From the cell containing the given text, extract its center point as [x, y] coordinate. 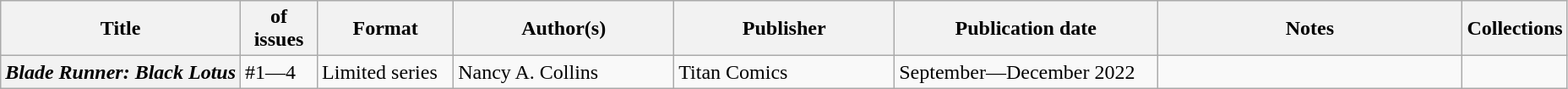
of issues [279, 29]
Publisher [784, 29]
Title [121, 29]
Publication date [1026, 29]
Limited series [385, 72]
Blade Runner: Black Lotus [121, 72]
September—December 2022 [1026, 72]
Titan Comics [784, 72]
#1—4 [279, 72]
Notes [1309, 29]
Author(s) [564, 29]
Format [385, 29]
Nancy A. Collins [564, 72]
Collections [1515, 29]
